Detect which cell encompasses the target text, then output its (X, Y) center coordinate. 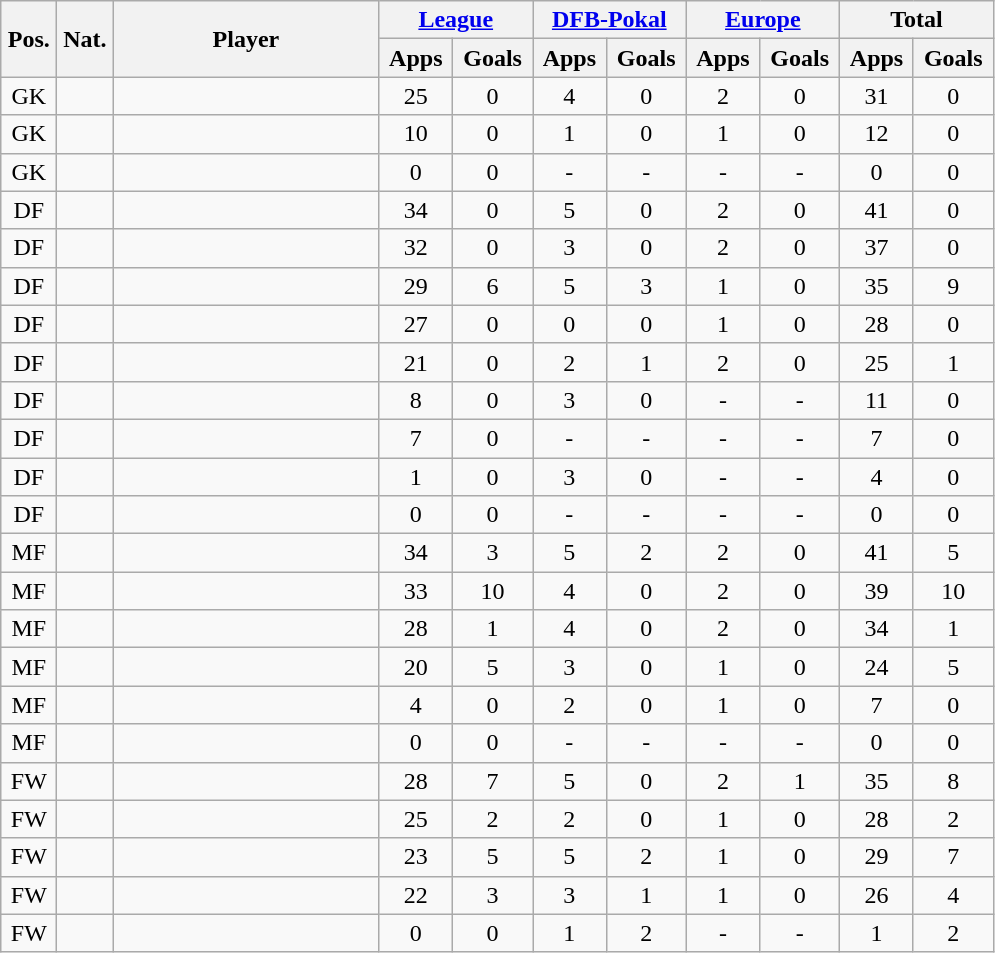
12 (877, 134)
31 (877, 96)
6 (493, 286)
37 (877, 248)
DFB-Pokal (609, 20)
24 (877, 667)
Total (917, 20)
27 (416, 324)
39 (877, 591)
League (456, 20)
9 (953, 286)
20 (416, 667)
Nat. (85, 39)
11 (877, 400)
32 (416, 248)
23 (416, 857)
Pos. (29, 39)
21 (416, 362)
Player (246, 39)
Europe (763, 20)
22 (416, 895)
33 (416, 591)
26 (877, 895)
